Find where the given text appears and provide that cell's center as (X, Y) coordinate. 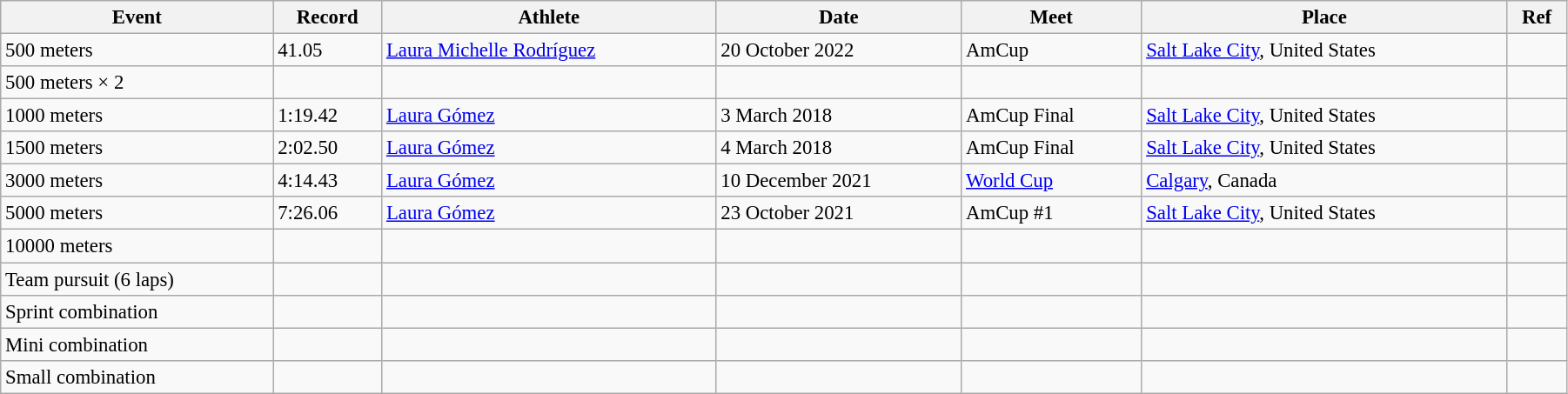
World Cup (1051, 181)
Event (137, 17)
AmCup #1 (1051, 213)
5000 meters (137, 213)
1000 meters (137, 116)
3000 meters (137, 181)
41.05 (327, 50)
Calgary, Canada (1324, 181)
23 October 2021 (839, 213)
20 October 2022 (839, 50)
10000 meters (137, 246)
4:14.43 (327, 181)
Athlete (549, 17)
4 March 2018 (839, 148)
Mini combination (137, 344)
Laura Michelle Rodríguez (549, 50)
2:02.50 (327, 148)
Place (1324, 17)
Team pursuit (6 laps) (137, 279)
Date (839, 17)
1500 meters (137, 148)
Sprint combination (137, 311)
Meet (1051, 17)
10 December 2021 (839, 181)
1:19.42 (327, 116)
3 March 2018 (839, 116)
Small combination (137, 377)
Ref (1537, 17)
500 meters × 2 (137, 83)
7:26.06 (327, 213)
500 meters (137, 50)
Record (327, 17)
AmCup (1051, 50)
